Extract the [X, Y] coordinate from the center of the cell holding the provided text.  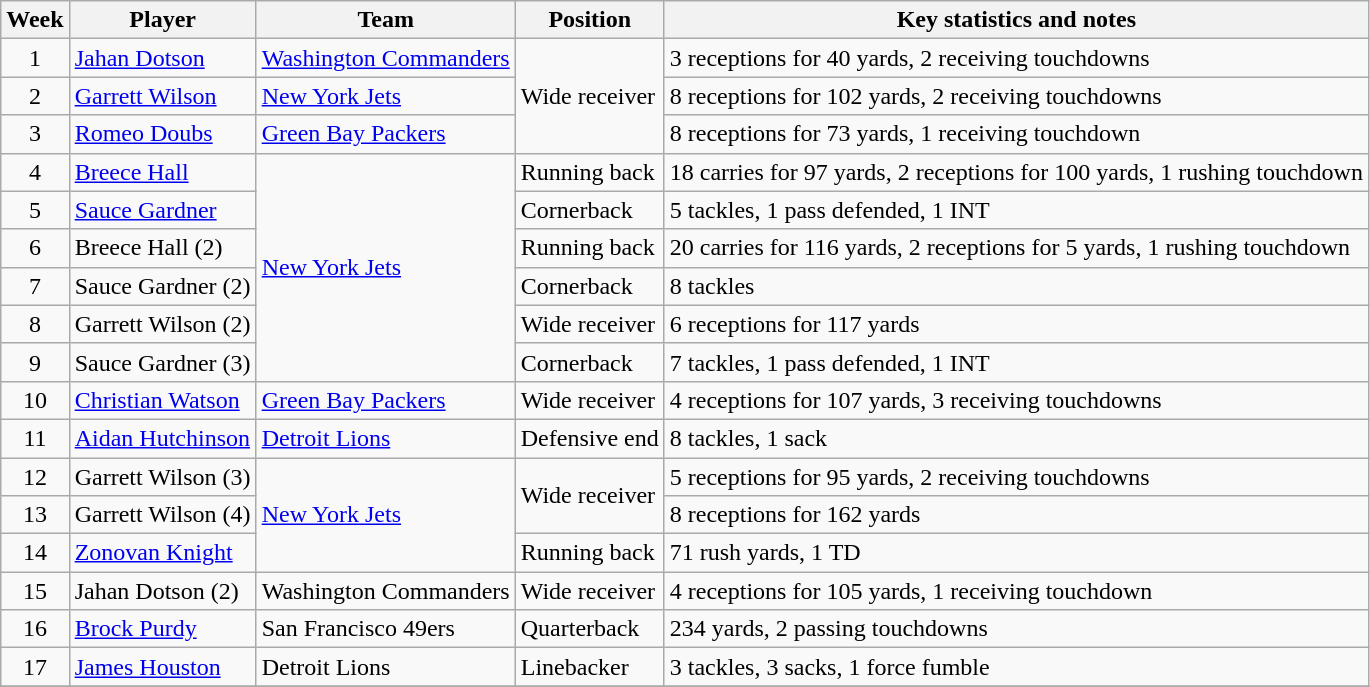
Garrett Wilson [162, 96]
Position [590, 20]
Breece Hall [162, 172]
Garrett Wilson (4) [162, 515]
4 [35, 172]
Week [35, 20]
4 receptions for 107 yards, 3 receiving touchdowns [1016, 400]
Zonovan Knight [162, 553]
Sauce Gardner [162, 210]
9 [35, 362]
3 [35, 134]
Quarterback [590, 629]
Defensive end [590, 438]
13 [35, 515]
71 rush yards, 1 TD [1016, 553]
2 [35, 96]
234 yards, 2 passing touchdowns [1016, 629]
8 receptions for 162 yards [1016, 515]
7 tackles, 1 pass defended, 1 INT [1016, 362]
8 [35, 324]
5 tackles, 1 pass defended, 1 INT [1016, 210]
5 receptions for 95 yards, 2 receiving touchdowns [1016, 477]
Garrett Wilson (2) [162, 324]
1 [35, 58]
Sauce Gardner (2) [162, 286]
3 receptions for 40 yards, 2 receiving touchdowns [1016, 58]
Player [162, 20]
20 carries for 116 yards, 2 receptions for 5 yards, 1 rushing touchdown [1016, 248]
16 [35, 629]
8 receptions for 102 yards, 2 receiving touchdowns [1016, 96]
15 [35, 591]
8 tackles, 1 sack [1016, 438]
Garrett Wilson (3) [162, 477]
Linebacker [590, 667]
18 carries for 97 yards, 2 receptions for 100 yards, 1 rushing touchdown [1016, 172]
Romeo Doubs [162, 134]
5 [35, 210]
10 [35, 400]
4 receptions for 105 yards, 1 receiving touchdown [1016, 591]
Brock Purdy [162, 629]
12 [35, 477]
Jahan Dotson (2) [162, 591]
7 [35, 286]
Breece Hall (2) [162, 248]
Key statistics and notes [1016, 20]
8 tackles [1016, 286]
6 [35, 248]
Sauce Gardner (3) [162, 362]
Aidan Hutchinson [162, 438]
6 receptions for 117 yards [1016, 324]
Jahan Dotson [162, 58]
14 [35, 553]
James Houston [162, 667]
Christian Watson [162, 400]
San Francisco 49ers [386, 629]
11 [35, 438]
3 tackles, 3 sacks, 1 force fumble [1016, 667]
8 receptions for 73 yards, 1 receiving touchdown [1016, 134]
Team [386, 20]
17 [35, 667]
